Return [x, y] of the center of cell containing provided text 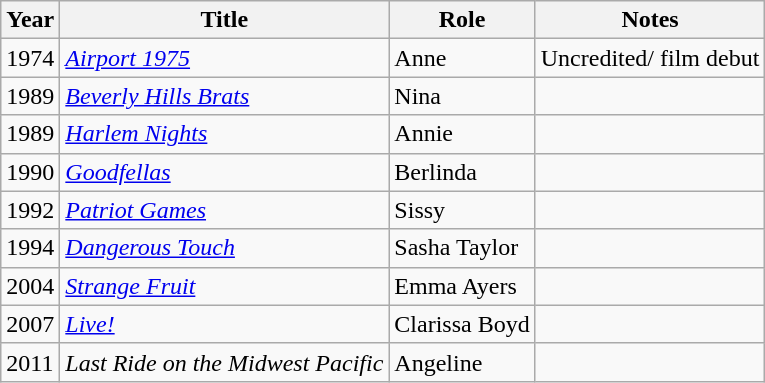
2004 [30, 286]
Year [30, 20]
1992 [30, 210]
Angeline [462, 362]
Annie [462, 134]
Sissy [462, 210]
Patriot Games [224, 210]
1974 [30, 58]
2011 [30, 362]
Notes [650, 20]
Harlem Nights [224, 134]
Sasha Taylor [462, 248]
1990 [30, 172]
1994 [30, 248]
Strange Fruit [224, 286]
Title [224, 20]
Berlinda [462, 172]
Role [462, 20]
Goodfellas [224, 172]
Emma Ayers [462, 286]
Last Ride on the Midwest Pacific [224, 362]
Anne [462, 58]
Beverly Hills Brats [224, 96]
Clarissa Boyd [462, 324]
Dangerous Touch [224, 248]
Nina [462, 96]
Live! [224, 324]
Uncredited/ film debut [650, 58]
Airport 1975 [224, 58]
2007 [30, 324]
